Determine the (X, Y) coordinate at the center of the cell enclosing the given text.  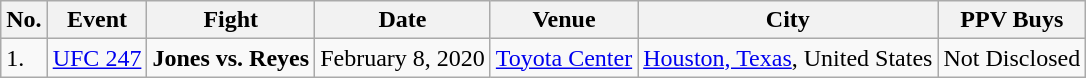
Date (403, 20)
Event (97, 20)
1. (24, 58)
No. (24, 20)
February 8, 2020 (403, 58)
City (788, 20)
PPV Buys (1012, 20)
Jones vs. Reyes (231, 58)
Venue (564, 20)
UFC 247 (97, 58)
Not Disclosed (1012, 58)
Toyota Center (564, 58)
Fight (231, 20)
Houston, Texas, United States (788, 58)
